Pinpoint the cell where the given text exists, returning its (x, y) midpoint coordinate. 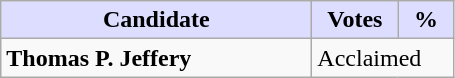
Acclaimed (383, 58)
Thomas P. Jeffery (156, 58)
Votes (355, 20)
% (426, 20)
Candidate (156, 20)
